Locate the cell with the specified text and output its [X, Y] center coordinate. 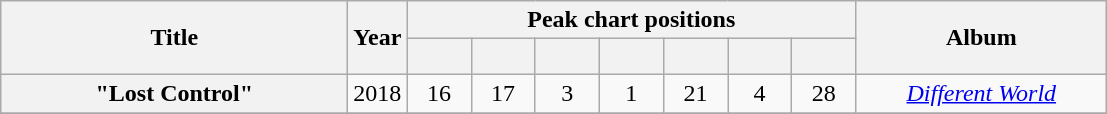
28 [824, 93]
Different World [982, 93]
21 [695, 93]
Title [174, 38]
"Lost Control" [174, 93]
Album [982, 38]
1 [631, 93]
4 [760, 93]
17 [503, 93]
3 [567, 93]
Year [378, 38]
Peak chart positions [632, 20]
16 [439, 93]
2018 [378, 93]
